Find where the given text appears and provide that cell's center as [X, Y] coordinate. 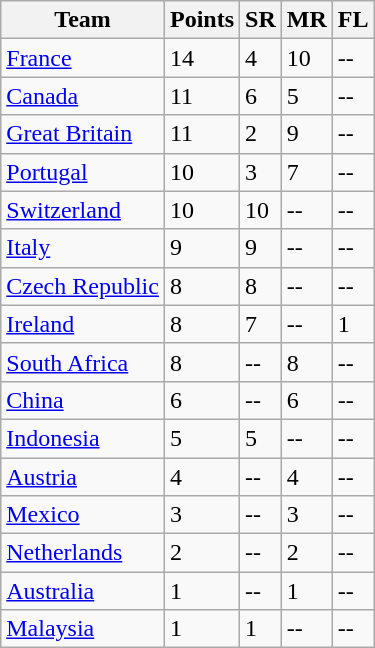
FL [353, 20]
Ireland [83, 324]
Indonesia [83, 438]
Italy [83, 248]
MR [306, 20]
Canada [83, 96]
China [83, 400]
SR [261, 20]
Netherlands [83, 553]
Austria [83, 477]
Australia [83, 591]
Mexico [83, 515]
France [83, 58]
Malaysia [83, 629]
Czech Republic [83, 286]
Points [202, 20]
Team [83, 20]
South Africa [83, 362]
14 [202, 58]
Portugal [83, 172]
Great Britain [83, 134]
Switzerland [83, 210]
